Provide the (x, y) coordinate of the cell's center where the given text is located.  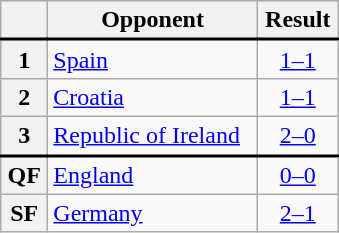
1 (24, 60)
Spain (152, 60)
3 (24, 136)
Republic of Ireland (152, 136)
2 (24, 97)
England (152, 174)
Result (298, 20)
0–0 (298, 174)
Croatia (152, 97)
2–1 (298, 213)
2–0 (298, 136)
Opponent (152, 20)
Germany (152, 213)
QF (24, 174)
SF (24, 213)
